Identify which cell holds the provided text, then report its (x, y) central coordinate. 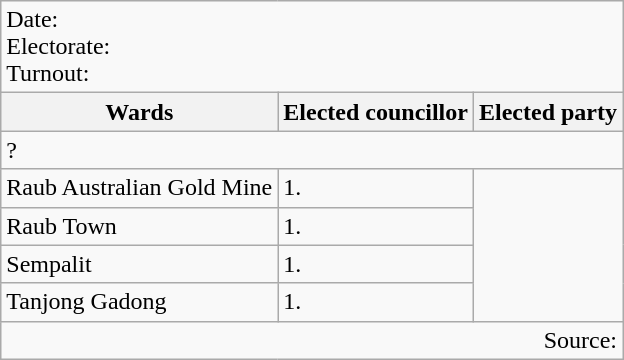
Raub Australian Gold Mine (140, 188)
Date: Electorate: Turnout: (312, 47)
Sempalit (140, 264)
Source: (312, 340)
Raub Town (140, 226)
Tanjong Gadong (140, 302)
? (312, 150)
Wards (140, 112)
Elected party (548, 112)
Elected councillor (376, 112)
